Pinpoint the cell where the given text exists, returning its (X, Y) midpoint coordinate. 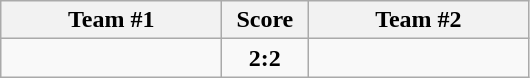
Score (265, 20)
Team #2 (418, 20)
Team #1 (112, 20)
2:2 (265, 58)
